Find where the given text appears and provide that cell's center as (X, Y) coordinate. 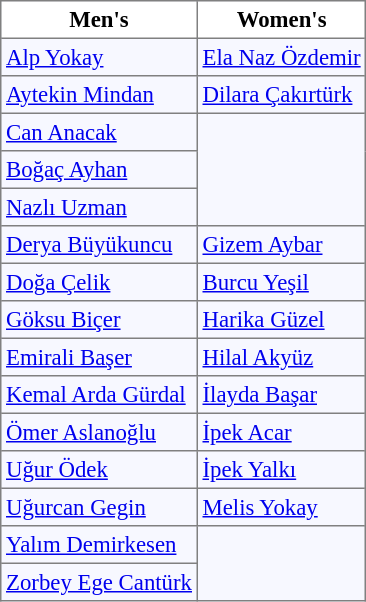
Uğur Ödek (99, 470)
İlayda Başar (282, 395)
Melis Yokay (282, 507)
Göksu Biçer (99, 320)
Dilara Çakırtürk (282, 95)
Nazlı Uzman (99, 207)
Zorbey Ege Cantürk (99, 582)
Doğa Çelik (99, 282)
İpek Acar (282, 432)
Burcu Yeşil (282, 282)
Alp Yokay (99, 57)
Aytekin Mindan (99, 95)
Uğurcan Gegin (99, 507)
Emirali Başer (99, 357)
Yalım Demirkesen (99, 545)
Kemal Arda Gürdal (99, 395)
Ela Naz Özdemir (282, 57)
Women's (282, 20)
Harika Güzel (282, 320)
Gizem Aybar (282, 245)
Hilal Akyüz (282, 357)
Can Anacak (99, 132)
İpek Yalkı (282, 470)
Boğaç Ayhan (99, 170)
Derya Büyükuncu (99, 245)
Men's (99, 20)
Ömer Aslanoğlu (99, 432)
